Pinpoint the cell where the given text exists, returning its (x, y) midpoint coordinate. 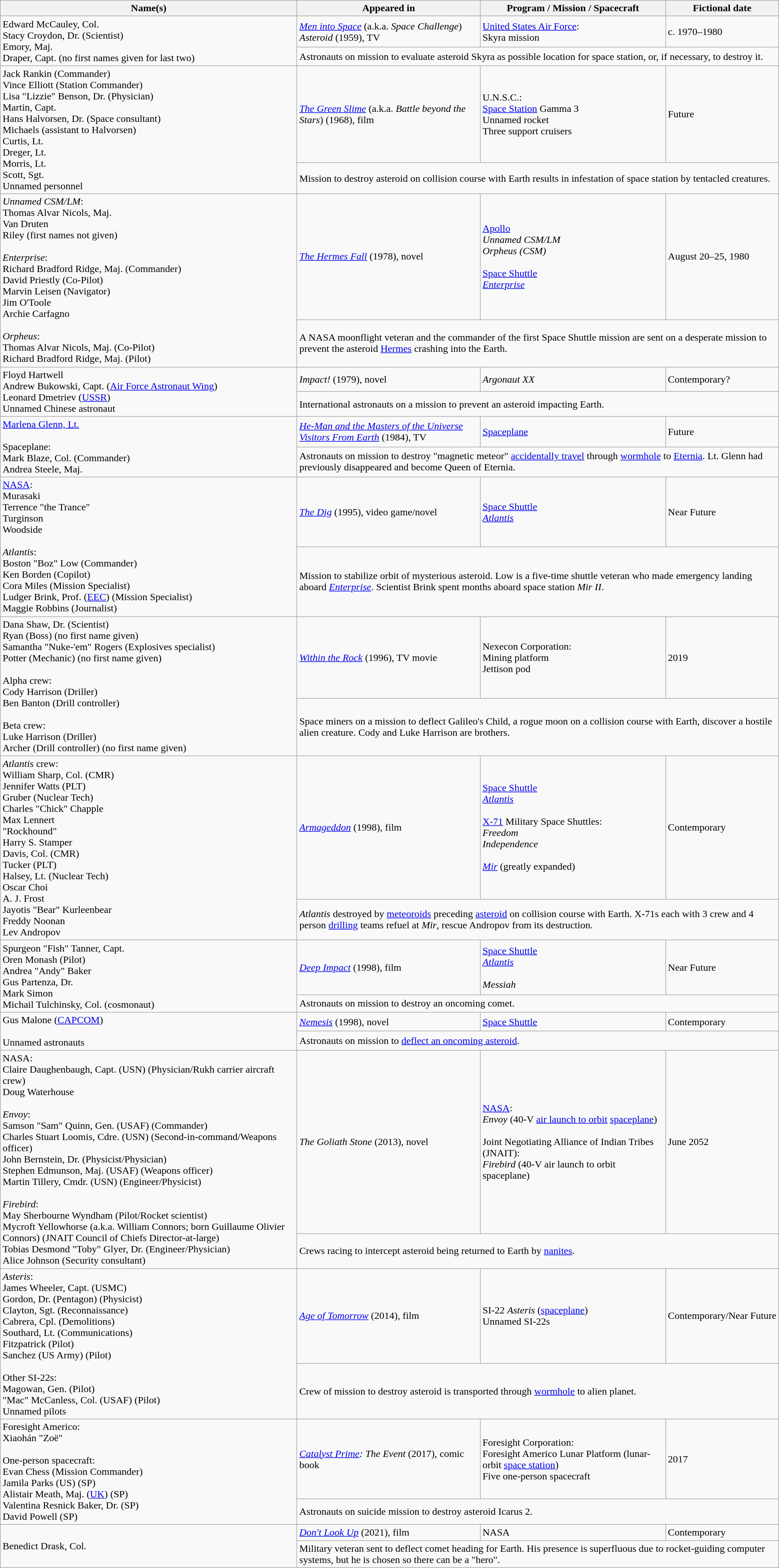
Men into Space (a.k.a. Space Challenge)Asteroid (1959), TV (389, 32)
August 20–25, 1980 (722, 257)
The Green Slime (a.k.a. Battle beyond the Stars) (1968), film (389, 114)
Deep Impact (1998), film (389, 967)
Floyd HartwellAndrew Bukowski, Capt. (Air Force Astronaut Wing)Leonard Dmetriev (USSR)Unnamed Chinese astronaut (149, 392)
The Goliath Stone (2013), novel (389, 1142)
Program / Mission / Spacecraft (573, 8)
Argonaut XX (573, 379)
Space Shuttle (573, 1021)
Marlena Glenn, Lt.Spaceplane:Mark Blaze, Col. (Commander)Andrea Steele, Maj. (149, 447)
Don't Look Up (2021), film (389, 1533)
SI-22 Asteris (spaceplane)Unnamed SI-22s (573, 1316)
Spurgeon "Fish" Tanner, Capt.Oren Monash (Pilot)Andrea "Andy" BakerGus Partenza, Dr.Mark SimonMichail Tulchinsky, Col. (cosmonaut) (149, 976)
Gus Malone (CAPCOM)Unnamed astronauts (149, 1031)
Space ShuttleAtlantis (573, 512)
Fictional date (722, 8)
Astronauts on mission to evaluate asteroid Skyra as possible location for space station, or, if necessary, to destroy it. (538, 57)
Edward McCauley, Col.Stacy Croydon, Dr. (Scientist)Emory, Maj.Draper, Capt. (no first names given for last two) (149, 41)
Nexecon Corporation:Mining platformJettison pod (573, 657)
Age of Tomorrow (2014), film (389, 1316)
U.N.S.C.:Space Station Gamma 3Unnamed rocketThree support cruisers (573, 114)
c. 1970–1980 (722, 32)
The Hermes Fall (1978), novel (389, 257)
Spaceplane (573, 432)
International astronauts on a mission to prevent an asteroid impacting Earth. (538, 404)
Space ShuttleAtlantisMessiah (573, 967)
Nemesis (1998), novel (389, 1021)
NASA:Envoy (40-V air launch to orbit spaceplane)Joint Negotiating Alliance of Indian Tribes (JNAIT):Firebird (40-V air launch to orbit spaceplane) (573, 1142)
Mission to destroy asteroid on collision course with Earth results in infestation of space station by tentacled creatures. (538, 178)
Space ShuttleAtlantisX-71 Military Space Shuttles:FreedomIndependenceMir (greatly expanded) (573, 827)
Contemporary? (722, 379)
2017 (722, 1459)
Impact! (1979), novel (389, 379)
Astronauts on suicide mission to destroy asteroid Icarus 2. (538, 1512)
Crews racing to intercept asteroid being returned to Earth by nanites. (538, 1251)
2019 (722, 657)
ApolloUnnamed CSM/LMOrpheus (CSM)Space ShuttleEnterprise (573, 257)
He-Man and the Masters of the UniverseVisitors From Earth (1984), TV (389, 432)
Appeared in (389, 8)
Catalyst Prime: The Event (2017), comic book (389, 1459)
Benedict Drask, Col. (149, 1546)
The Dig (1995), video game/novel (389, 512)
Within the Rock (1996), TV movie (389, 657)
June 2052 (722, 1142)
Foresight Corporation:Foresight Americo Lunar Platform (lunar-orbit space station)Five one-person spacecraft (573, 1459)
Crew of mission to destroy asteroid is transported through wormhole to alien planet. (538, 1391)
Armageddon (1998), film (389, 827)
United States Air Force:Skyra mission (573, 32)
Astronauts on mission to deflect an oncoming asteroid. (538, 1041)
Contemporary/Near Future (722, 1316)
NASA (573, 1533)
Astronauts on mission to destroy an oncoming comet. (538, 1003)
Name(s) (149, 8)
